From the cell containing the given text, extract its center point as (x, y) coordinate. 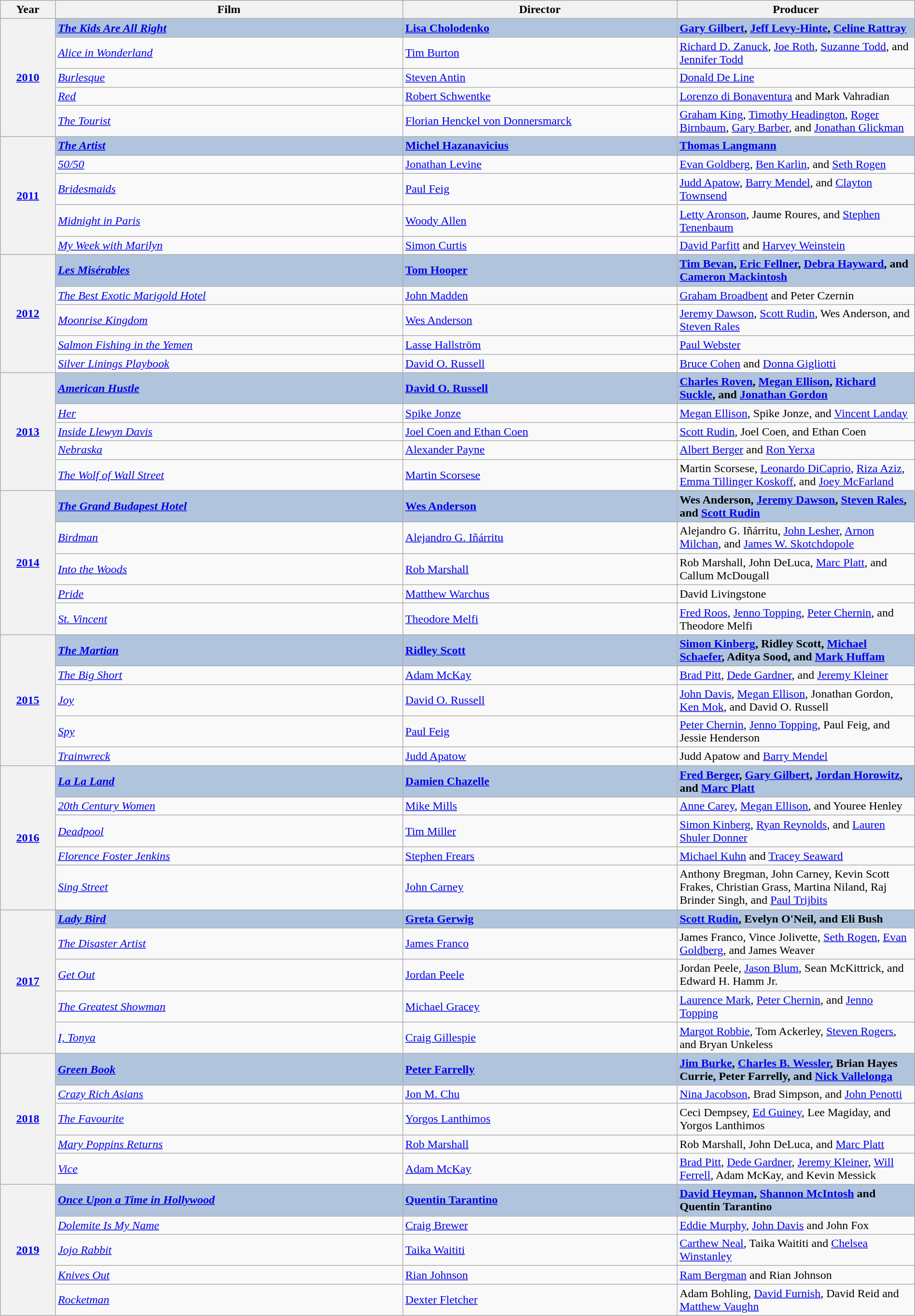
Carthew Neal, Taika Waititi and Chelsea Winstanley (796, 1250)
La La Land (229, 781)
Lorenzo di Bonaventura and Mark Vahradian (796, 96)
Jordan Peele (540, 975)
2019 (28, 1250)
Trainwreck (229, 756)
James Franco (540, 943)
Judd Apatow and Barry Mendel (796, 756)
Burlesque (229, 78)
Lady Bird (229, 919)
John Madden (540, 295)
Rocketman (229, 1300)
Quentin Tarantino (540, 1200)
Peter Chernin, Jenno Topping, Paul Feig, and Jessie Henderson (796, 732)
Gary Gilbert, Jeff Levy-Hinte, Celine Rattray (796, 28)
Deadpool (229, 831)
Ridley Scott (540, 650)
Spy (229, 732)
Graham Broadbent and Peter Czernin (796, 295)
John Davis, Megan Ellison, Jonathan Gordon, Ken Mok, and David O. Russell (796, 700)
Mary Poppins Returns (229, 1144)
Midnight in Paris (229, 220)
Rob Marshall, John DeLuca, Marc Platt, and Callum McDougall (796, 569)
The Favourite (229, 1119)
The Tourist (229, 121)
Judd Apatow (540, 756)
Vice (229, 1169)
2011 (28, 196)
Red (229, 96)
Fred Berger, Gary Gilbert, Jordan Horowitz, and Marc Platt (796, 781)
Michel Hazanavicius (540, 146)
Moonrise Kingdom (229, 321)
Bruce Cohen and Donna Gigliotti (796, 364)
The Disaster Artist (229, 943)
Judd Apatow, Barry Mendel, and Clayton Townsend (796, 189)
Fred Roos, Jenno Topping, Peter Chernin, and Theodore Melfi (796, 619)
John Carney (540, 887)
Tim Bevan, Eric Fellner, Debra Hayward, and Cameron Mackintosh (796, 270)
Simon Kinberg, Ryan Reynolds, and Lauren Shuler Donner (796, 831)
Year (28, 10)
Green Book (229, 1069)
Once Upon a Time in Hollywood (229, 1200)
Ram Bergman and Rian Johnson (796, 1275)
Tim Miller (540, 831)
Graham King, Timothy Headington, Roger Birnbaum, Gary Barber, and Jonathan Glickman (796, 121)
2017 (28, 981)
Steven Antin (540, 78)
Laurence Mark, Peter Chernin, and Jenno Topping (796, 1006)
Brad Pitt, Dede Gardner, Jeremy Kleiner, Will Ferrell, Adam McKay, and Kevin Messick (796, 1169)
Alejandro G. Iñárritu (540, 538)
Margot Robbie, Tom Ackerley, Steven Rogers, and Bryan Unkeless (796, 1038)
Richard D. Zanuck, Joe Roth, Suzanne Todd, and Jennifer Todd (796, 53)
The Kids Are All Right (229, 28)
Woody Allen (540, 220)
Scott Rudin, Joel Coen, and Ethan Coen (796, 432)
Yorgos Lanthimos (540, 1119)
Birdman (229, 538)
Get Out (229, 975)
Martin Scorsese, Leonardo DiCaprio, Riza Aziz, Emma Tillinger Koskoff, and Joey McFarland (796, 475)
Spike Jonze (540, 413)
Director (540, 10)
Eddie Murphy, John Davis and John Fox (796, 1225)
Charles Roven, Megan Ellison, Richard Suckle, and Jonathan Gordon (796, 388)
Producer (796, 10)
Matthew Warchus (540, 594)
Letty Aronson, Jaume Roures, and Stephen Tenenbaum (796, 220)
Martin Scorsese (540, 475)
Inside Llewyn Davis (229, 432)
The Martian (229, 650)
Jeremy Dawson, Scott Rudin, Wes Anderson, and Steven Rales (796, 321)
Film (229, 10)
Michael Kuhn and Tracey Seaward (796, 856)
Knives Out (229, 1275)
Sing Street (229, 887)
Tom Hooper (540, 270)
Florence Foster Jenkins (229, 856)
Alejandro G. Iñárritu, John Lesher, Arnon Milchan, and James W. Skotchdopole (796, 538)
Nina Jacobson, Brad Simpson, and John Penotti (796, 1094)
James Franco, Vince Jolivette, Seth Rogen, Evan Goldberg, and James Weaver (796, 943)
Megan Ellison, Spike Jonze, and Vincent Landay (796, 413)
Ceci Dempsey, Ed Guiney, Lee Magiday, and Yorgos Lanthimos (796, 1119)
The Greatest Showman (229, 1006)
The Best Exotic Marigold Hotel (229, 295)
Jojo Rabbit (229, 1250)
Stephen Frears (540, 856)
2010 (28, 78)
Bridesmaids (229, 189)
American Hustle (229, 388)
50/50 (229, 164)
Albert Berger and Ron Yerxa (796, 450)
Greta Gerwig (540, 919)
Scott Rudin, Evelyn O'Neil, and Eli Bush (796, 919)
St. Vincent (229, 619)
David Parfitt and Harvey Weinstein (796, 245)
Simon Kinberg, Ridley Scott, Michael Schaefer, Aditya Sood, and Mark Huffam (796, 650)
Jon M. Chu (540, 1094)
Florian Henckel von Donnersmarck (540, 121)
Crazy Rich Asians (229, 1094)
The Wolf of Wall Street (229, 475)
Donald De Line (796, 78)
2014 (28, 562)
Adam Bohling, David Furnish, David Reid and Matthew Vaughn (796, 1300)
Simon Curtis (540, 245)
Salmon Fishing in the Yemen (229, 345)
Paul Webster (796, 345)
Michael Gracey (540, 1006)
Nebraska (229, 450)
Evan Goldberg, Ben Karlin, and Seth Rogen (796, 164)
Into the Woods (229, 569)
Craig Brewer (540, 1225)
Thomas Langmann (796, 146)
20th Century Women (229, 806)
Mike Mills (540, 806)
Rob Marshall, John DeLuca, and Marc Platt (796, 1144)
Jordan Peele, Jason Blum, Sean McKittrick, and Edward H. Hamm Jr. (796, 975)
Pride (229, 594)
Taika Waititi (540, 1250)
Rian Johnson (540, 1275)
Joel Coen and Ethan Coen (540, 432)
Peter Farrelly (540, 1069)
Les Misérables (229, 270)
Damien Chazelle (540, 781)
Joy (229, 700)
Tim Burton (540, 53)
Jim Burke, Charles B. Wessler, Brian Hayes Currie, Peter Farrelly, and Nick Vallelonga (796, 1069)
Dexter Fletcher (540, 1300)
David Livingstone (796, 594)
2016 (28, 838)
Lasse Hallström (540, 345)
Brad Pitt, Dede Gardner, and Jeremy Kleiner (796, 675)
I, Tonya (229, 1038)
Jonathan Levine (540, 164)
Theodore Melfi (540, 619)
My Week with Marilyn (229, 245)
2012 (28, 313)
Alexander Payne (540, 450)
Wes Anderson, Jeremy Dawson, Steven Rales, and Scott Rudin (796, 506)
Anthony Bregman, John Carney, Kevin Scott Frakes, Christian Grass, Martina Niland, Raj Brinder Singh, and Paul Trijbits (796, 887)
Anne Carey, Megan Ellison, and Youree Henley (796, 806)
Alice in Wonderland (229, 53)
The Grand Budapest Hotel (229, 506)
Her (229, 413)
2013 (28, 432)
2015 (28, 700)
2018 (28, 1119)
David Heyman, Shannon McIntosh and Quentin Tarantino (796, 1200)
The Big Short (229, 675)
Robert Schwentke (540, 96)
Silver Linings Playbook (229, 364)
Dolemite Is My Name (229, 1225)
Craig Gillespie (540, 1038)
The Artist (229, 146)
Lisa Cholodenko (540, 28)
